Scan for the cell matching the given text and deliver its (x, y) coordinate at center. 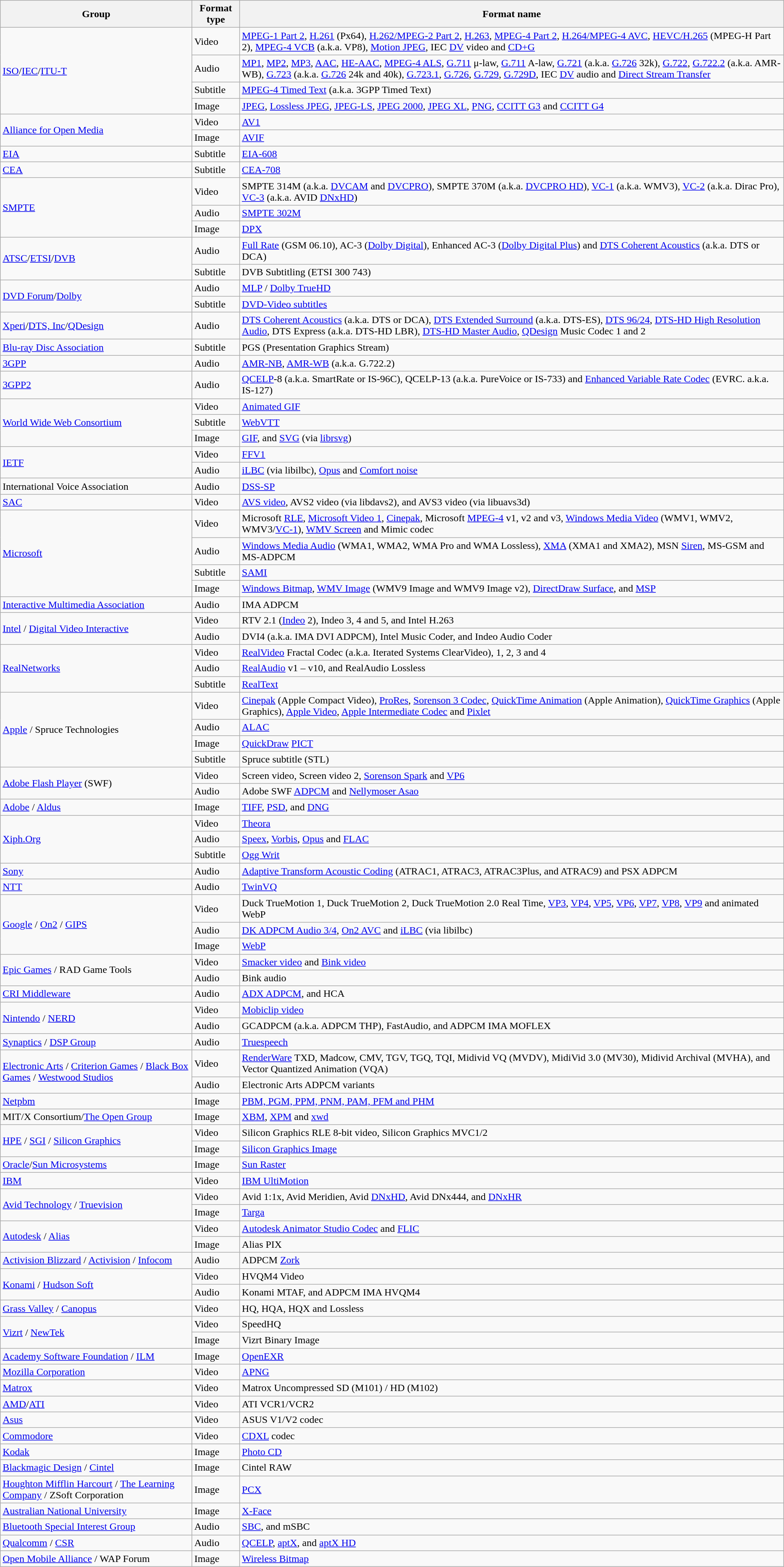
Avid Technology / Truevision (96, 1205)
Format name (512, 14)
QuickDraw PICT (512, 743)
AMD/ATI (96, 1404)
RTV 2.1 (Indeo 2), Indeo 3, 4 and 5, and Intel H.263 (512, 621)
AMR-NB, AMR-WB (a.k.a. G.722.2) (512, 363)
QCELP, aptX, and aptX HD (512, 1543)
Xiph.Org (96, 839)
Netpbm (96, 1101)
Alias PIX (512, 1244)
ISO/IEC/ITU-T (96, 71)
Vizrt Binary Image (512, 1340)
DK ADPCM Audio 3/4, On2 AVC and iLBC (via libilbc) (512, 930)
APNG (512, 1372)
SpeedHQ (512, 1324)
PBM, PGM, PPM, PNM, PAM, PFM and PHM (512, 1101)
EIA-608 (512, 154)
SMPTE 302M (512, 213)
QCELP-8 (a.k.a. SmartRate or IS-96C), QCELP-13 (a.k.a. PureVoice or IS-733) and Enhanced Variable Rate Codec (EVRC. a.k.a. IS-127) (512, 385)
Adobe SWF ADPCM and Nellymoser Asao (512, 791)
Academy Software Foundation / ILM (96, 1356)
Targa (512, 1213)
PCX (512, 1489)
Mobiclip video (512, 1010)
Kodak (96, 1452)
ATI VCR1/VCR2 (512, 1404)
Apple / Spruce Technologies (96, 730)
Bink audio (512, 978)
3GPP2 (96, 385)
Sun Raster (512, 1165)
Blackmagic Design / Cintel (96, 1468)
MPEG-4 Timed Text (a.k.a. 3GPP Timed Text) (512, 90)
Spruce subtitle (STL) (512, 759)
Epic Games / RAD Game Tools (96, 970)
RealText (512, 684)
Australian National University (96, 1511)
GCADPCM (a.k.a. ADPCM THP), FastAudio, and ADPCM IMA MOFLEX (512, 1026)
EIA (96, 154)
RenderWare TXD, Madcow, CMV, TGV, TGQ, TQI, Midivid VQ (MVDV), MidiVid 3.0 (MV30), Midivid Archival (MVHA), and Vector Quantized Animation (VQA) (512, 1063)
WebVTT (512, 422)
Bluetooth Special Interest Group (96, 1527)
Nintendo / NERD (96, 1018)
TwinVQ (512, 887)
DPX (512, 229)
CRI Middleware (96, 994)
SMPTE 314M (a.k.a. DVCAM and DVCPRO), SMPTE 370M (a.k.a. DVCPRO HD), VC-1 (a.k.a. WMV3), VC-2 (a.k.a. Dirac Pro), VC-3 (a.k.a. AVID DNxHD) (512, 191)
Truespeech (512, 1042)
RealVideo Fractal Codec (a.k.a. Iterated Systems ClearVideo), 1, 2, 3 and 4 (512, 652)
Animated GIF (512, 406)
Screen video, Screen video 2, Sorenson Spark and VP6 (512, 775)
Avid 1:1x, Avid Meridien, Avid DNxHD, Avid DNx444, and DNxHR (512, 1197)
SMPTE (96, 207)
Speex, Vorbis, Opus and FLAC (512, 839)
Microsoft (96, 553)
Windows Media Audio (WMA1, WMA2, WMA Pro and WMA Lossless), XMA (XMA1 and XMA2), MSN Siren, MS-GSM and MS-ADPCM (512, 551)
Open Mobile Alliance / WAP Forum (96, 1559)
Mozilla Corporation (96, 1372)
International Voice Association (96, 486)
Silicon Graphics Image (512, 1149)
Cintel RAW (512, 1468)
JPEG, Lossless JPEG, JPEG-LS, JPEG 2000, JPEG XL, PNG, CCITT G3 and CCITT G4 (512, 106)
CEA (96, 170)
World Wide Web Consortium (96, 422)
Synaptics / DSP Group (96, 1042)
XBM, XPM and xwd (512, 1117)
Interactive Multimedia Association (96, 605)
Commodore (96, 1436)
Matrox Uncompressed SD (M101) / HD (M102) (512, 1388)
DVB Subtitling (ETSI 300 743) (512, 272)
OpenEXR (512, 1356)
Microsoft RLE, Microsoft Video 1, Cinepak, Microsoft MPEG-4 v1, v2 and v3, Windows Media Video (WMV1, WMV2, WMV3/VC-1), WMV Screen and Mimic codec (512, 524)
Sony (96, 871)
PGS (Presentation Graphics Stream) (512, 347)
Asus (96, 1420)
Konami / Hudson Soft (96, 1284)
FFV1 (512, 454)
Oracle/Sun Microsystems (96, 1165)
3GPP (96, 363)
MIT/X Consortium/The Open Group (96, 1117)
Matrox (96, 1388)
HVQM4 Video (512, 1276)
X-Face (512, 1511)
Adobe / Aldus (96, 807)
Xperi/DTS, Inc/QDesign (96, 326)
ALAC (512, 727)
Autodesk Animator Studio Codec and FLIC (512, 1228)
Duck TrueMotion 1, Duck TrueMotion 2, Duck TrueMotion 2.0 Real Time, VP3, VP4, VP5, VP6, VP7, VP8, VP9 and animated WebP (512, 908)
Wireless Bitmap (512, 1559)
Grass Valley / Canopus (96, 1308)
HQ, HQA, HQX and Lossless (512, 1308)
IETF (96, 462)
Adobe Flash Player (SWF) (96, 783)
ADPCM Zork (512, 1260)
IBM (96, 1181)
Blu-ray Disc Association (96, 347)
Smacker video and Bink video (512, 962)
NTT (96, 887)
MLP / Dolby TrueHD (512, 288)
Houghton Mifflin Harcourt / The Learning Company / ZSoft Corporation (96, 1489)
Group (96, 14)
SAC (96, 502)
SAMI (512, 573)
IMA ADPCM (512, 605)
Theora (512, 823)
Windows Bitmap, WMV Image (WMV9 Image and WMV9 Image v2), DirectDraw Surface, and MSP (512, 589)
Photo CD (512, 1452)
Silicon Graphics RLE 8-bit video, Silicon Graphics MVC1/2 (512, 1133)
IBM UltiMotion (512, 1181)
ASUS V1/V2 codec (512, 1420)
DVI4 (a.k.a. IMA DVI ADPCM), Intel Music Coder, and Indeo Audio Coder (512, 636)
SBC, and mSBC (512, 1527)
Vizrt / NewTek (96, 1332)
DVD-Video subtitles (512, 304)
Alliance for Open Media (96, 130)
Electronic Arts / Criterion Games / Black Box Games / Westwood Studios (96, 1071)
Format type (216, 14)
AVS video, AVS2 video (via libdavs2), and AVS3 video (via libuavs3d) (512, 502)
CDXL codec (512, 1436)
Autodesk / Alias (96, 1236)
Activision Blizzard / Activision / Infocom (96, 1260)
CEA-708 (512, 170)
Electronic Arts ADPCM variants (512, 1085)
Adaptive Transform Acoustic Coding (ATRAC1, ATRAC3, ATRAC3Plus, and ATRAC9) and PSX ADPCM (512, 871)
TIFF, PSD, and DNG (512, 807)
Ogg Writ (512, 855)
Google / On2 / GIPS (96, 924)
WebP (512, 946)
AVIF (512, 138)
Konami MTAF, and ADPCM IMA HVQM4 (512, 1292)
RealAudio v1 – v10, and RealAudio Lossless (512, 668)
DSS-SP (512, 486)
iLBC (via libilbc), Opus and Comfort noise (512, 470)
DVD Forum/Dolby (96, 296)
GIF, and SVG (via librsvg) (512, 438)
ATSC/ETSI/DVB (96, 259)
Qualcomm / CSR (96, 1543)
HPE / SGI / Silicon Graphics (96, 1141)
AV1 (512, 122)
RealNetworks (96, 668)
ADX ADPCM, and HCA (512, 994)
Full Rate (GSM 06.10), AC-3 (Dolby Digital), Enhanced AC-3 (Dolby Digital Plus) and DTS Coherent Acoustics (a.k.a. DTS or DCA) (512, 251)
Intel / Digital Video Interactive (96, 628)
